Detect which cell encompasses the target text, then output its [X, Y] center coordinate. 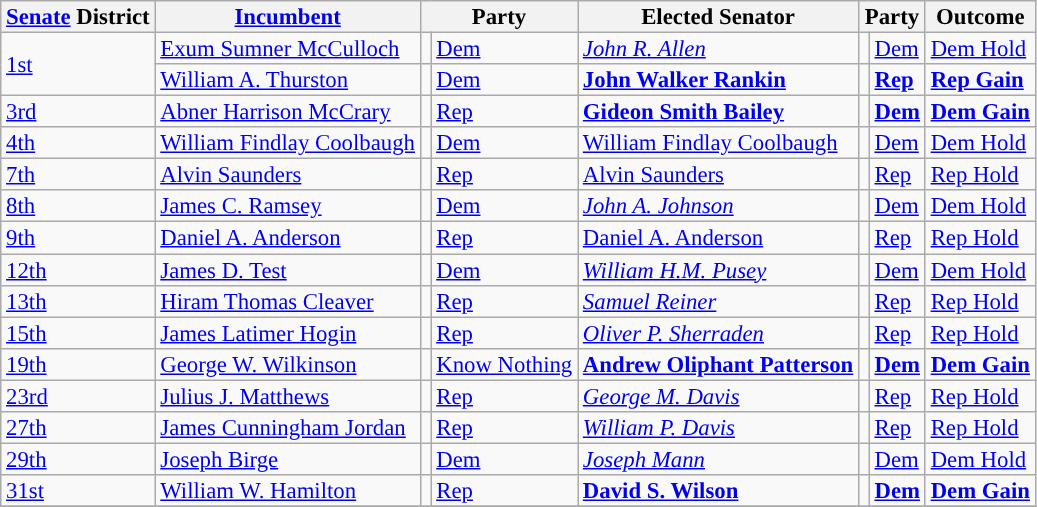
4th [78, 143]
Samuel Reiner [718, 301]
James D. Test [288, 270]
13th [78, 301]
Senate District [78, 17]
Know Nothing [504, 364]
William W. Hamilton [288, 491]
William A. Thurston [288, 80]
23rd [78, 396]
19th [78, 364]
1st [78, 64]
9th [78, 238]
John A. Johnson [718, 206]
David S. Wilson [718, 491]
Joseph Mann [718, 459]
Julius J. Matthews [288, 396]
George W. Wilkinson [288, 364]
Elected Senator [718, 17]
29th [78, 459]
Abner Harrison McCrary [288, 112]
8th [78, 206]
3rd [78, 112]
Incumbent [288, 17]
William H.M. Pusey [718, 270]
James Cunningham Jordan [288, 428]
Hiram Thomas Cleaver [288, 301]
George M. Davis [718, 396]
31st [78, 491]
Outcome [980, 17]
John R. Allen [718, 49]
Exum Sumner McCulloch [288, 49]
Andrew Oliphant Patterson [718, 364]
William P. Davis [718, 428]
15th [78, 333]
James Latimer Hogin [288, 333]
Rep Gain [980, 80]
7th [78, 175]
John Walker Rankin [718, 80]
Joseph Birge [288, 459]
James C. Ramsey [288, 206]
Gideon Smith Bailey [718, 112]
27th [78, 428]
Oliver P. Sherraden [718, 333]
12th [78, 270]
